Provide the (X, Y) coordinate of the cell's center where the given text is located.  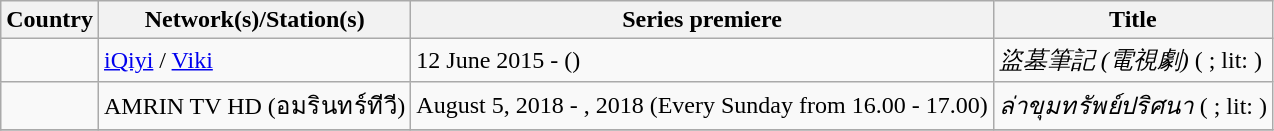
盜墓筆記 (電視劇) ( ; lit: ) (1132, 60)
Series premiere (702, 20)
August 5, 2018 - , 2018 (Every Sunday from 16.00 - 17.00) (702, 106)
Country (50, 20)
12 June 2015 - () (702, 60)
AMRIN TV HD (อมรินทร์ทีวี) (254, 106)
Network(s)/Station(s) (254, 20)
ล่าขุมทรัพย์ปริศนา ( ; lit: ) (1132, 106)
Title (1132, 20)
iQiyi / Viki (254, 60)
